Return [X, Y] of the center of cell containing provided text 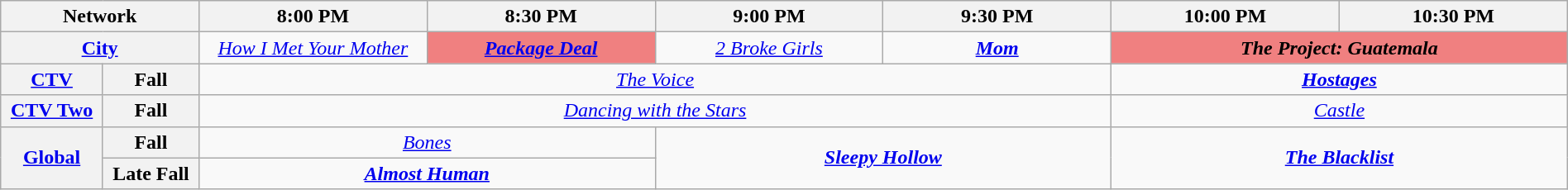
Castle [1340, 111]
Network [100, 17]
2 Broke Girls [769, 48]
Dancing with the Stars [655, 111]
How I Met Your Mother [313, 48]
City [100, 48]
10:00 PM [1226, 17]
9:30 PM [997, 17]
CTV Two [52, 111]
9:00 PM [769, 17]
Package Deal [541, 48]
The Project: Guatemala [1340, 48]
Mom [997, 48]
CTV [52, 79]
8:00 PM [313, 17]
Late Fall [151, 173]
8:30 PM [541, 17]
Global [52, 158]
The Voice [655, 79]
Sleepy Hollow [883, 158]
10:30 PM [1453, 17]
The Blacklist [1340, 158]
Hostages [1340, 79]
Almost Human [428, 173]
Bones [428, 142]
